Find where the given text appears and provide that cell's center as [x, y] coordinate. 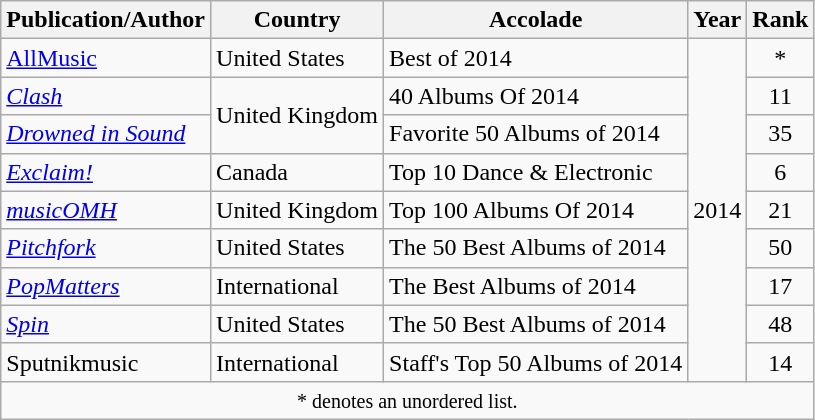
* denotes an unordered list. [408, 400]
6 [780, 172]
Favorite 50 Albums of 2014 [536, 134]
AllMusic [106, 58]
50 [780, 248]
Year [718, 20]
Accolade [536, 20]
40 Albums Of 2014 [536, 96]
21 [780, 210]
35 [780, 134]
Top 10 Dance & Electronic [536, 172]
Rank [780, 20]
Drowned in Sound [106, 134]
Pitchfork [106, 248]
Publication/Author [106, 20]
2014 [718, 210]
Spin [106, 324]
Country [298, 20]
11 [780, 96]
Exclaim! [106, 172]
The Best Albums of 2014 [536, 286]
musicOMH [106, 210]
* [780, 58]
Best of 2014 [536, 58]
PopMatters [106, 286]
Canada [298, 172]
48 [780, 324]
Top 100 Albums Of 2014 [536, 210]
Clash [106, 96]
14 [780, 362]
Sputnikmusic [106, 362]
17 [780, 286]
Staff's Top 50 Albums of 2014 [536, 362]
